For the text-containing cell, return its midpoint in (x, y) coordinate format. 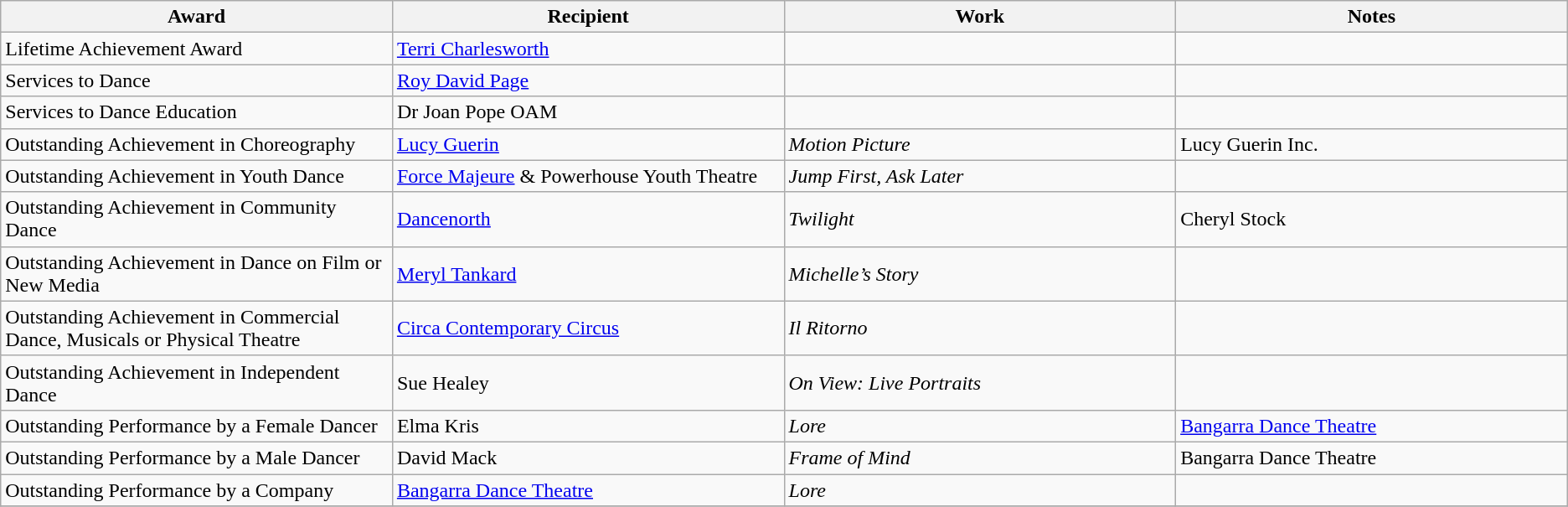
Dr Joan Pope OAM (588, 112)
Frame of Mind (980, 458)
Recipient (588, 17)
Award (197, 17)
Outstanding Achievement in Choreography (197, 144)
Elma Kris (588, 426)
Dancenorth (588, 220)
Outstanding Achievement in Commercial Dance, Musicals or Physical Theatre (197, 329)
Force Majeure & Powerhouse Youth Theatre (588, 176)
Motion Picture (980, 144)
Outstanding Performance by a Female Dancer (197, 426)
Work (980, 17)
Services to Dance Education (197, 112)
Lucy Guerin (588, 144)
Twilight (980, 220)
Jump First, Ask Later (980, 176)
Circa Contemporary Circus (588, 329)
Services to Dance (197, 80)
Outstanding Performance by a Company (197, 490)
Terri Charlesworth (588, 49)
Roy David Page (588, 80)
Sue Healey (588, 382)
Outstanding Performance by a Male Dancer (197, 458)
Outstanding Achievement in Independent Dance (197, 382)
David Mack (588, 458)
Notes (1372, 17)
Il Ritorno (980, 329)
Outstanding Achievement in Dance on Film or New Media (197, 273)
Outstanding Achievement in Community Dance (197, 220)
Michelle’s Story (980, 273)
Lifetime Achievement Award (197, 49)
Lucy Guerin Inc. (1372, 144)
On View: Live Portraits (980, 382)
Cheryl Stock (1372, 220)
Meryl Tankard (588, 273)
Outstanding Achievement in Youth Dance (197, 176)
